Determine the (X, Y) coordinate at the center of the cell enclosing the given text.  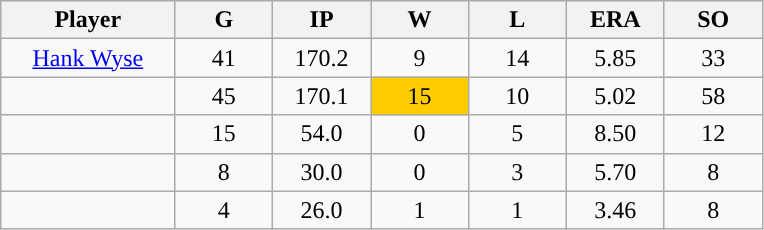
12 (713, 134)
3.46 (615, 210)
ERA (615, 20)
58 (713, 96)
26.0 (322, 210)
G (224, 20)
4 (224, 210)
5.02 (615, 96)
SO (713, 20)
5.70 (615, 172)
IP (322, 20)
45 (224, 96)
3 (517, 172)
W (420, 20)
L (517, 20)
33 (713, 58)
14 (517, 58)
54.0 (322, 134)
10 (517, 96)
8.50 (615, 134)
170.1 (322, 96)
41 (224, 58)
Hank Wyse (88, 58)
170.2 (322, 58)
30.0 (322, 172)
5.85 (615, 58)
Player (88, 20)
5 (517, 134)
9 (420, 58)
